Find where the given text appears and provide that cell's center as (x, y) coordinate. 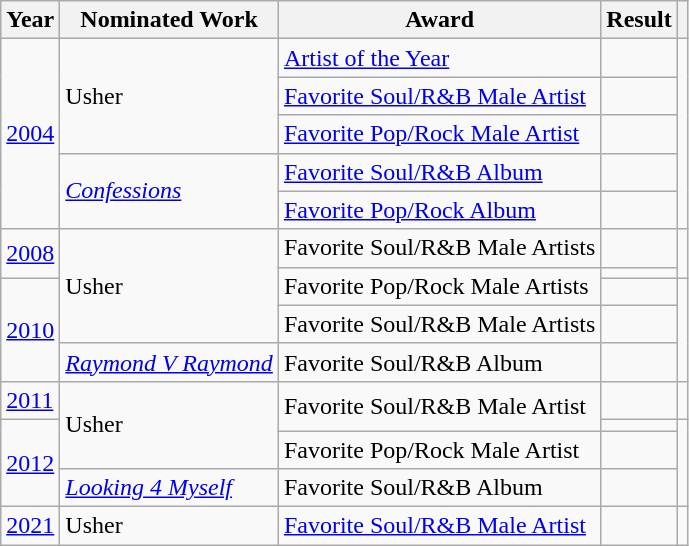
Award (439, 20)
Result (639, 20)
Looking 4 Myself (170, 488)
Confessions (170, 191)
Artist of the Year (439, 58)
Favorite Pop/Rock Album (439, 210)
2008 (30, 254)
Raymond V Raymond (170, 362)
2011 (30, 400)
2010 (30, 330)
2012 (30, 462)
2004 (30, 134)
Nominated Work (170, 20)
2021 (30, 526)
Year (30, 20)
Favorite Pop/Rock Male Artists (439, 286)
